Identify which cell holds the provided text, then report its [x, y] central coordinate. 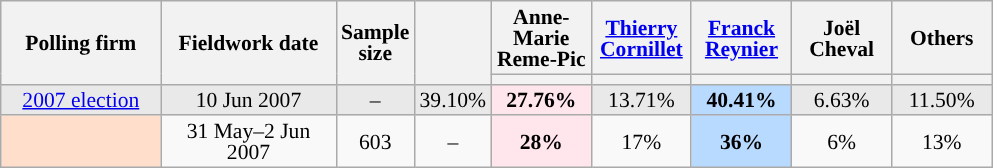
Fieldwork date [248, 42]
28% [541, 142]
31 May–2 Jun 2007 [248, 142]
36% [741, 142]
13.71% [641, 100]
13% [942, 142]
Franck Reynier [741, 38]
603 [375, 142]
Polling firm [81, 42]
2007 election [81, 100]
Joël Cheval [842, 38]
Samplesize [375, 42]
17% [641, 142]
39.10% [452, 100]
Thierry Cornillet [641, 38]
Others [942, 38]
11.50% [942, 100]
6% [842, 142]
Anne-Marie Reme-Pic [541, 38]
27.76% [541, 100]
6.63% [842, 100]
10 Jun 2007 [248, 100]
40.41% [741, 100]
